Provide the (X, Y) coordinate of the cell's center where the given text is located.  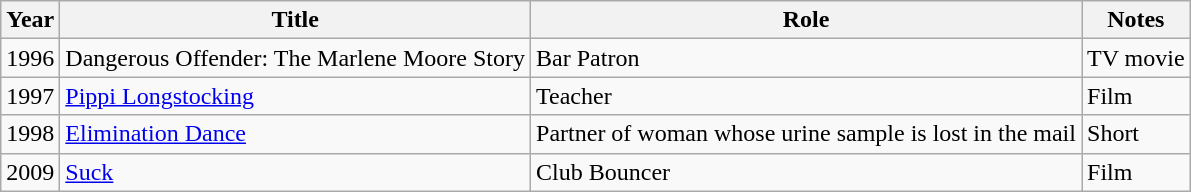
1998 (30, 134)
Dangerous Offender: The Marlene Moore Story (296, 58)
Bar Patron (806, 58)
Elimination Dance (296, 134)
Suck (296, 172)
Club Bouncer (806, 172)
Year (30, 20)
1996 (30, 58)
Short (1136, 134)
2009 (30, 172)
1997 (30, 96)
Partner of woman whose urine sample is lost in the mail (806, 134)
Teacher (806, 96)
Pippi Longstocking (296, 96)
Role (806, 20)
Title (296, 20)
Notes (1136, 20)
TV movie (1136, 58)
